Extract the [X, Y] coordinate from the center of the cell holding the provided text.  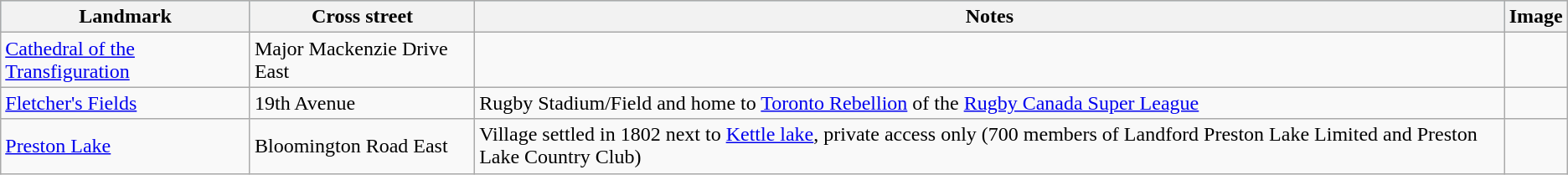
Bloomington Road East [362, 146]
Major Mackenzie Drive East [362, 60]
Fletcher's Fields [126, 103]
Cathedral of the Transfiguration [126, 60]
Rugby Stadium/Field and home to Toronto Rebellion of the Rugby Canada Super League [990, 103]
Notes [990, 17]
Preston Lake [126, 146]
Village settled in 1802 next to Kettle lake, private access only (700 members of Landford Preston Lake Limited and Preston Lake Country Club) [990, 146]
Cross street [362, 17]
19th Avenue [362, 103]
Image [1536, 17]
Landmark [126, 17]
